Determine the [X, Y] coordinate at the center of the cell enclosing the given text.  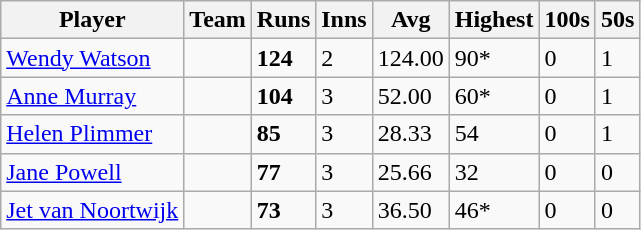
Wendy Watson [92, 58]
Jet van Noortwijk [92, 210]
36.50 [410, 210]
28.33 [410, 134]
25.66 [410, 172]
100s [567, 20]
90* [494, 58]
Helen Plimmer [92, 134]
60* [494, 96]
Team [218, 20]
52.00 [410, 96]
32 [494, 172]
Jane Powell [92, 172]
73 [283, 210]
2 [344, 58]
85 [283, 134]
104 [283, 96]
Inns [344, 20]
124 [283, 58]
46* [494, 210]
Player [92, 20]
Avg [410, 20]
50s [617, 20]
Highest [494, 20]
54 [494, 134]
77 [283, 172]
Runs [283, 20]
Anne Murray [92, 96]
124.00 [410, 58]
